Capture the cell that displays the provided text and extract its [x, y] central coordinate. 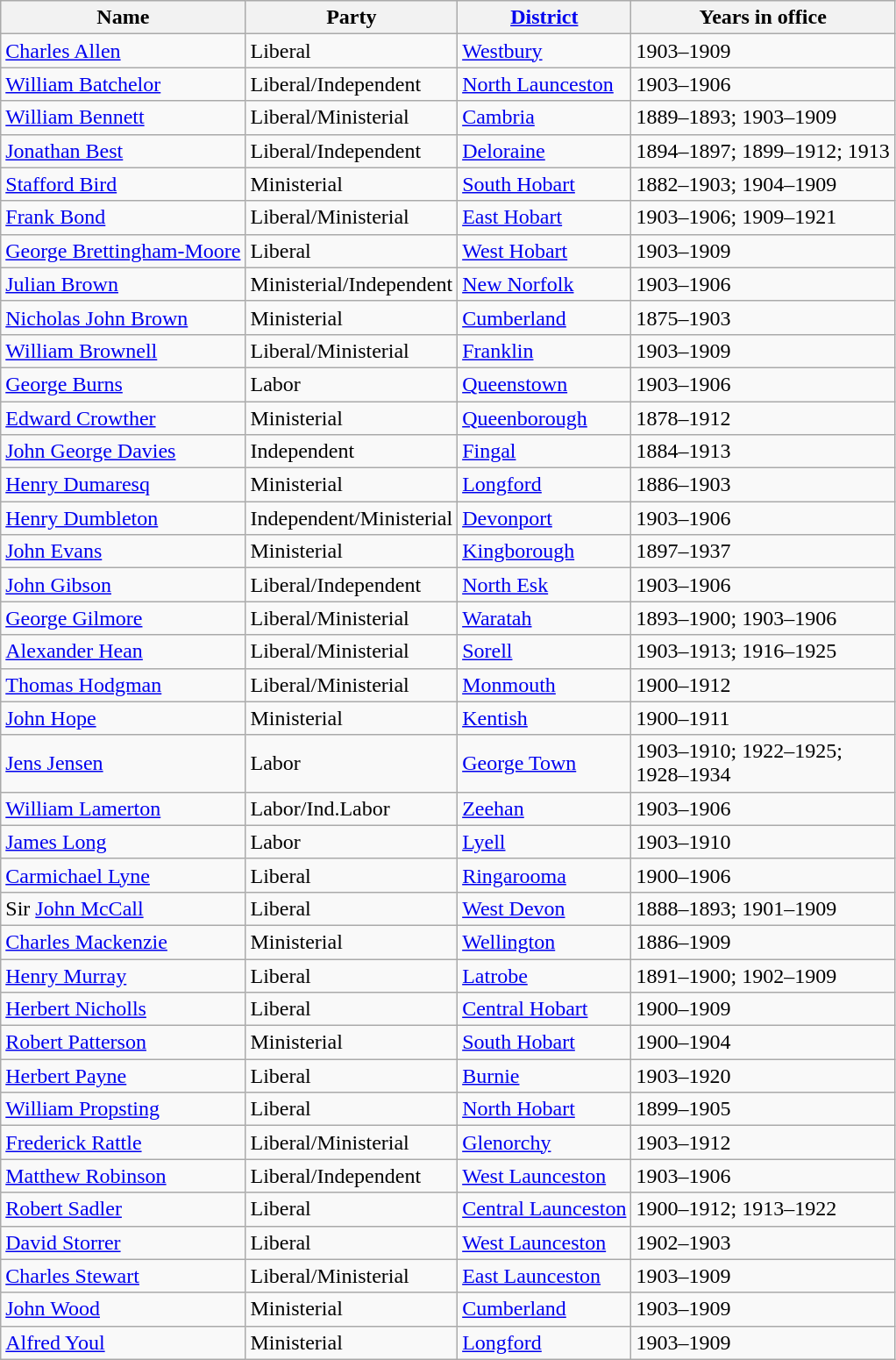
Robert Patterson [123, 1043]
Central Launceston [544, 1209]
Frank Bond [123, 217]
1903–1910 [763, 842]
1903–1912 [763, 1143]
North Hobart [544, 1109]
Jonathan Best [123, 151]
Central Hobart [544, 1009]
District [544, 18]
George Gilmore [123, 618]
Sorell [544, 652]
1893–1900; 1903–1906 [763, 618]
George Town [544, 763]
1900–1912 [763, 685]
Matthew Robinson [123, 1176]
Jens Jensen [123, 763]
William Lamerton [123, 808]
Deloraine [544, 151]
William Propsting [123, 1109]
Queenstown [544, 384]
Zeehan [544, 808]
1903–1913; 1916–1925 [763, 652]
John George Davies [123, 452]
Westbury [544, 51]
Henry Dumaresq [123, 485]
Frederick Rattle [123, 1143]
Robert Sadler [123, 1209]
1875–1903 [763, 317]
Lyell [544, 842]
William Brownell [123, 351]
Carmichael Lyne [123, 875]
William Bennett [123, 117]
Ringarooma [544, 875]
Franklin [544, 351]
1884–1913 [763, 452]
Fingal [544, 452]
Charles Stewart [123, 1276]
Henry Dumbleton [123, 518]
David Storrer [123, 1243]
Monmouth [544, 685]
Glenorchy [544, 1143]
1886–1903 [763, 485]
East Hobart [544, 217]
Cambria [544, 117]
Alfred Youl [123, 1342]
1882–1903; 1904–1909 [763, 184]
1903–1910; 1922–1925;1928–1934 [763, 763]
1894–1897; 1899–1912; 1913 [763, 151]
Independent [352, 452]
Stafford Bird [123, 184]
Edward Crowther [123, 418]
1900–1912; 1913–1922 [763, 1209]
Kentish [544, 718]
John Evans [123, 552]
Nicholas John Brown [123, 317]
Wellington [544, 942]
Julian Brown [123, 284]
West Devon [544, 908]
1891–1900; 1902–1909 [763, 976]
1888–1893; 1901–1909 [763, 908]
Ministerial/Independent [352, 284]
1886–1909 [763, 942]
East Launceston [544, 1276]
Alexander Hean [123, 652]
John Hope [123, 718]
1900–1906 [763, 875]
1900–1911 [763, 718]
Devonport [544, 518]
Years in office [763, 18]
Name [123, 18]
Burnie [544, 1076]
1900–1909 [763, 1009]
Sir John McCall [123, 908]
1897–1937 [763, 552]
1900–1904 [763, 1043]
James Long [123, 842]
New Norfolk [544, 284]
Queenborough [544, 418]
John Wood [123, 1309]
Kingborough [544, 552]
1902–1903 [763, 1243]
1878–1912 [763, 418]
Thomas Hodgman [123, 685]
1903–1906; 1909–1921 [763, 217]
George Burns [123, 384]
Labor/Ind.Labor [352, 808]
William Batchelor [123, 84]
North Launceston [544, 84]
Charles Mackenzie [123, 942]
Henry Murray [123, 976]
West Hobart [544, 251]
1889–1893; 1903–1909 [763, 117]
North Esk [544, 585]
Independent/Ministerial [352, 518]
John Gibson [123, 585]
Herbert Payne [123, 1076]
Waratah [544, 618]
Party [352, 18]
Herbert Nicholls [123, 1009]
Charles Allen [123, 51]
1903–1920 [763, 1076]
1899–1905 [763, 1109]
Latrobe [544, 976]
George Brettingham-Moore [123, 251]
